Capture the cell that displays the provided text and extract its [x, y] central coordinate. 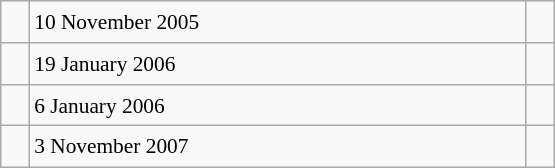
3 November 2007 [278, 147]
19 January 2006 [278, 64]
10 November 2005 [278, 22]
6 January 2006 [278, 105]
